Return (x, y) of the center of cell containing provided text 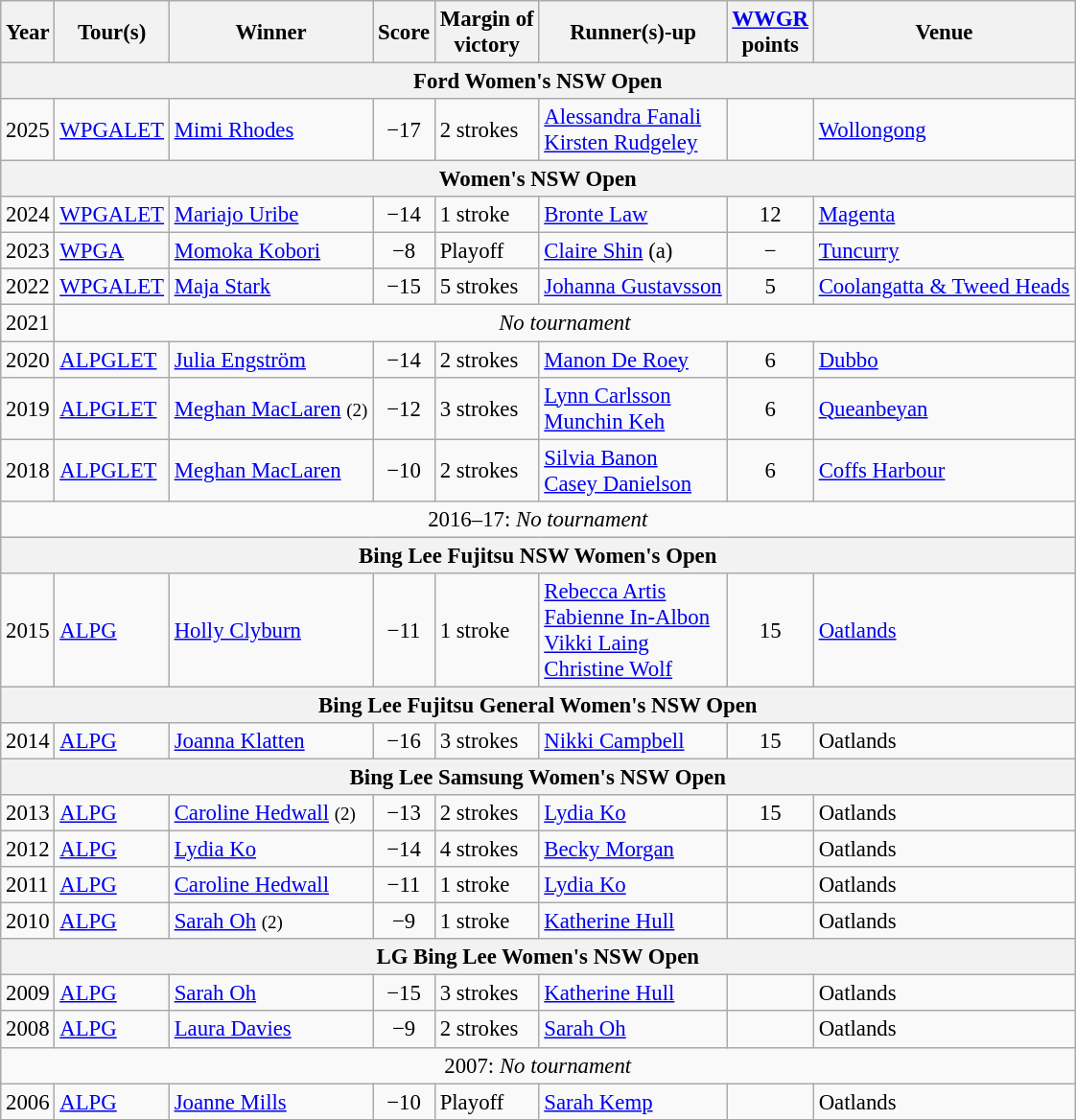
Score (405, 33)
Holly Clyburn (270, 631)
2025 (28, 130)
Year (28, 33)
WWGRpoints (770, 33)
Runner(s)-up (633, 33)
Rebecca Artis Fabienne In-Albon Vikki Laing Christine Wolf (633, 631)
2014 (28, 741)
Tour(s) (111, 33)
Maja Stark (270, 287)
Alessandra Fanali Kirsten Rudgeley (633, 130)
Silvia Banon Casey Danielson (633, 470)
2011 (28, 885)
Magenta (944, 215)
Bronte Law (633, 215)
Joanna Klatten (270, 741)
Caroline Hedwall (270, 885)
LG Bing Lee Women's NSW Open (538, 957)
Bing Lee Samsung Women's NSW Open (538, 777)
Mimi Rhodes (270, 130)
2008 (28, 1030)
12 (770, 215)
Laura Davies (270, 1030)
2007: No tournament (538, 1065)
Momoka Kobori (270, 251)
Women's NSW Open (538, 179)
2013 (28, 813)
4 strokes (487, 850)
Ford Women's NSW Open (538, 82)
−16 (405, 741)
2019 (28, 408)
WPGA (111, 251)
2009 (28, 993)
Lynn Carlsson Munchin Keh (633, 408)
Winner (270, 33)
2006 (28, 1102)
Meghan MacLaren (270, 470)
Tuncurry (944, 251)
Johanna Gustavsson (633, 287)
2012 (28, 850)
Nikki Campbell (633, 741)
Coolangatta & Tweed Heads (944, 287)
Queanbeyan (944, 408)
Meghan MacLaren (2) (270, 408)
Sarah Kemp (633, 1102)
Bing Lee Fujitsu NSW Women's Open (538, 555)
Margin ofvictory (487, 33)
Becky Morgan (633, 850)
Manon De Roey (633, 360)
5 (770, 287)
5 strokes (487, 287)
2022 (28, 287)
Bing Lee Fujitsu General Women's NSW Open (538, 705)
Coffs Harbour (944, 470)
Sarah Oh (2) (270, 922)
2023 (28, 251)
2021 (28, 323)
2020 (28, 360)
−17 (405, 130)
Venue (944, 33)
−13 (405, 813)
Claire Shin (a) (633, 251)
2010 (28, 922)
2018 (28, 470)
Dubbo (944, 360)
− (770, 251)
Mariajo Uribe (270, 215)
Joanne Mills (270, 1102)
Caroline Hedwall (2) (270, 813)
2024 (28, 215)
−8 (405, 251)
No tournament (565, 323)
2015 (28, 631)
Julia Engström (270, 360)
Wollongong (944, 130)
2016–17: No tournament (538, 519)
−12 (405, 408)
